Search for the cell housing the specified text and yield its [x, y] center coordinate. 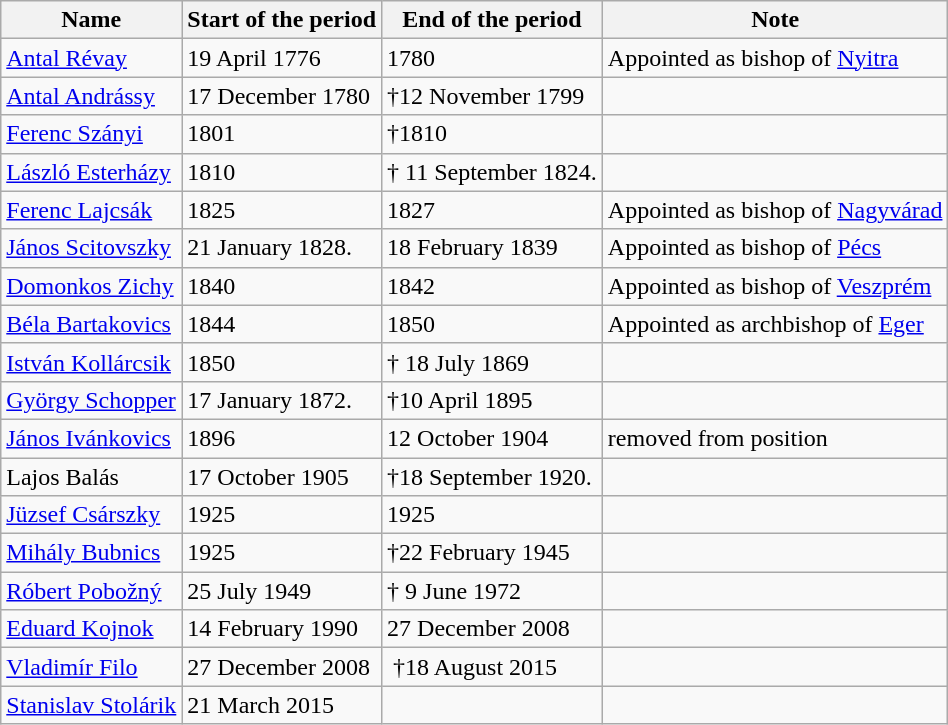
1896 [282, 438]
Stanislav Stolárik [92, 705]
14 February 1990 [282, 629]
Jüzsef Csárszky [92, 515]
†12 November 1799 [492, 96]
Start of the period [282, 20]
Ferenc Lajcsák [92, 210]
17 January 1872. [282, 400]
1842 [492, 286]
1844 [282, 324]
Name [92, 20]
István Kollárcsik [92, 362]
Note [775, 20]
21 March 2015 [282, 705]
Appointed as bishop of Veszprém [775, 286]
19 April 1776 [282, 58]
Mihály Bubnics [92, 553]
† 9 June 1972 [492, 591]
†10 April 1895 [492, 400]
Appointed as archbishop of Eger [775, 324]
János Ivánkovics [92, 438]
Appointed as bishop of Nagyvárad [775, 210]
17 October 1905 [282, 477]
Antal Révay [92, 58]
Appointed as bishop of Pécs [775, 248]
1810 [282, 172]
1825 [282, 210]
18 February 1839 [492, 248]
Róbert Pobožný [92, 591]
György Schopper [92, 400]
Vladimír Filo [92, 667]
1801 [282, 134]
End of the period [492, 20]
25 July 1949 [282, 591]
† 18 July 1869 [492, 362]
László Esterházy [92, 172]
Eduard Kojnok [92, 629]
1780 [492, 58]
Domonkos Zichy [92, 286]
removed from position [775, 438]
21 January 1828. [282, 248]
†18 August 2015 [492, 667]
Lajos Balás [92, 477]
17 December 1780 [282, 96]
† 11 September 1824. [492, 172]
Antal Andrássy [92, 96]
12 October 1904 [492, 438]
†18 September 1920. [492, 477]
1840 [282, 286]
Ferenc Szányi [92, 134]
János Scitovszky [92, 248]
Béla Bartakovics [92, 324]
†22 February 1945 [492, 553]
Appointed as bishop of Nyitra [775, 58]
†1810 [492, 134]
1827 [492, 210]
